For the text-containing cell, return its midpoint in (X, Y) coordinate format. 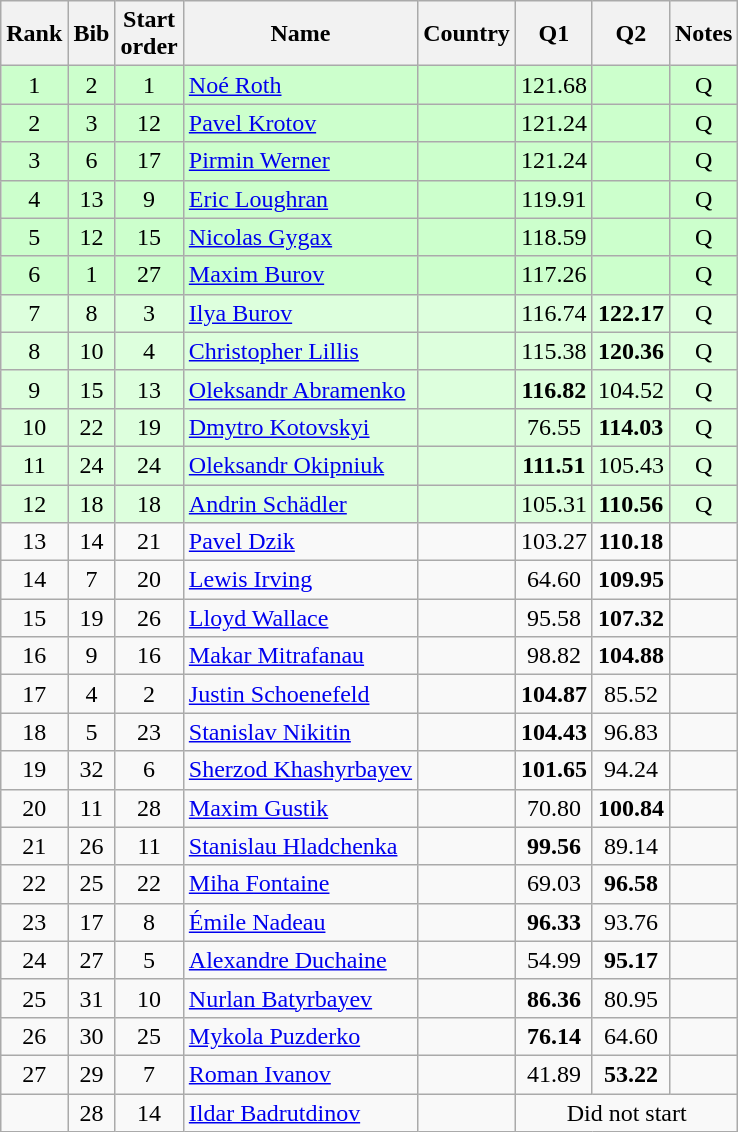
115.38 (554, 351)
29 (92, 1074)
105.43 (630, 465)
Lloyd Wallace (300, 618)
Q1 (554, 34)
104.52 (630, 389)
70.80 (554, 808)
Rank (34, 34)
100.84 (630, 808)
Justin Schoenefeld (300, 694)
30 (92, 1036)
116.82 (554, 389)
94.24 (630, 770)
Noé Roth (300, 85)
96.33 (554, 922)
122.17 (630, 313)
Bib (92, 34)
Miha Fontaine (300, 884)
Notes (703, 34)
32 (92, 770)
Name (300, 34)
96.83 (630, 732)
118.59 (554, 237)
Nicolas Gygax (300, 237)
76.14 (554, 1036)
Sherzod Khashyrbayev (300, 770)
Startorder (149, 34)
89.14 (630, 846)
103.27 (554, 542)
101.65 (554, 770)
Makar Mitrafanau (300, 656)
86.36 (554, 998)
96.58 (630, 884)
41.89 (554, 1074)
Roman Ivanov (300, 1074)
Maxim Burov (300, 275)
69.03 (554, 884)
111.51 (554, 465)
Oleksandr Abramenko (300, 389)
Q2 (630, 34)
110.56 (630, 503)
121.68 (554, 85)
105.31 (554, 503)
116.74 (554, 313)
Oleksandr Okipniuk (300, 465)
98.82 (554, 656)
95.17 (630, 960)
119.91 (554, 199)
85.52 (630, 694)
Nurlan Batyrbayev (300, 998)
80.95 (630, 998)
31 (92, 998)
Maxim Gustik (300, 808)
Lewis Irving (300, 580)
Dmytro Kotovskyi (300, 427)
Eric Loughran (300, 199)
104.88 (630, 656)
93.76 (630, 922)
Émile Nadeau (300, 922)
Pirmin Werner (300, 161)
Country (467, 34)
Stanislau Hladchenka (300, 846)
104.87 (554, 694)
54.99 (554, 960)
Mykola Puzderko (300, 1036)
Alexandre Duchaine (300, 960)
117.26 (554, 275)
Pavel Dzik (300, 542)
Did not start (626, 1113)
109.95 (630, 580)
114.03 (630, 427)
95.58 (554, 618)
110.18 (630, 542)
Ildar Badrutdinov (300, 1113)
53.22 (630, 1074)
Christopher Lillis (300, 351)
Stanislav Nikitin (300, 732)
120.36 (630, 351)
107.32 (630, 618)
99.56 (554, 846)
Andrin Schädler (300, 503)
104.43 (554, 732)
Pavel Krotov (300, 123)
Ilya Burov (300, 313)
76.55 (554, 427)
